Return [x, y] of the center of cell containing provided text 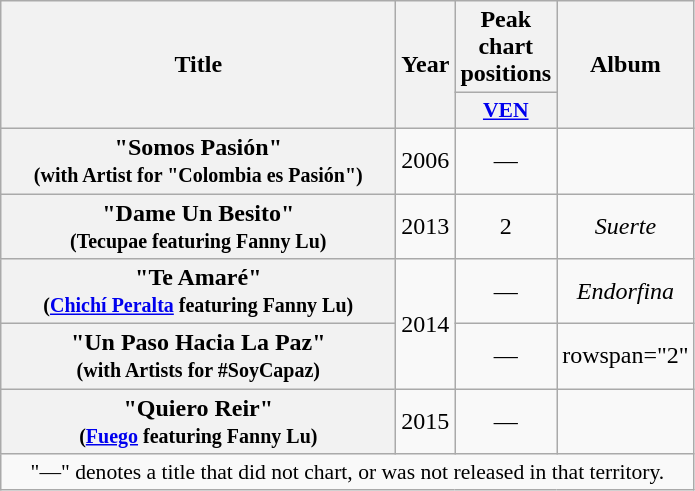
rowspan="2" [626, 356]
"Somos Pasión" (with Artist for "Colombia es Pasión") [198, 160]
2014 [426, 324]
"Un Paso Hacia La Paz" (with Artists for #SoyCapaz) [198, 356]
2006 [426, 160]
VEN [506, 111]
"—" denotes a title that did not chart, or was not released in that territory. [348, 472]
2015 [426, 422]
"Dame Un Besito" (Tecupae featuring Fanny Lu) [198, 226]
"Quiero Reir" (Fuego featuring Fanny Lu) [198, 422]
Title [198, 65]
Peak chart positions [506, 47]
"Te Amaré" (Chichí Peralta featuring Fanny Lu) [198, 292]
2013 [426, 226]
2 [506, 226]
Endorfina [626, 292]
Album [626, 65]
Suerte [626, 226]
Year [426, 65]
